Provide the (X, Y) coordinate of the cell's center where the given text is located.  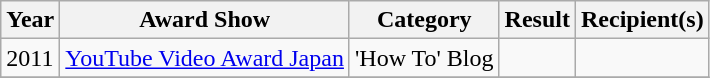
Recipient(s) (642, 20)
Year (30, 20)
'How To' Blog (424, 58)
Result (537, 20)
YouTube Video Award Japan (205, 58)
Award Show (205, 20)
2011 (30, 58)
Category (424, 20)
